Identify which cell holds the provided text, then report its [x, y] central coordinate. 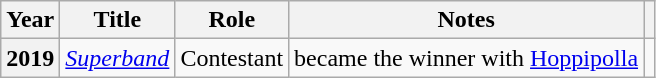
Role [232, 20]
Year [30, 20]
2019 [30, 58]
Contestant [232, 58]
Superband [118, 58]
Notes [466, 20]
Title [118, 20]
became the winner with Hoppipolla [466, 58]
